Identify which cell holds the provided text, then report its [X, Y] central coordinate. 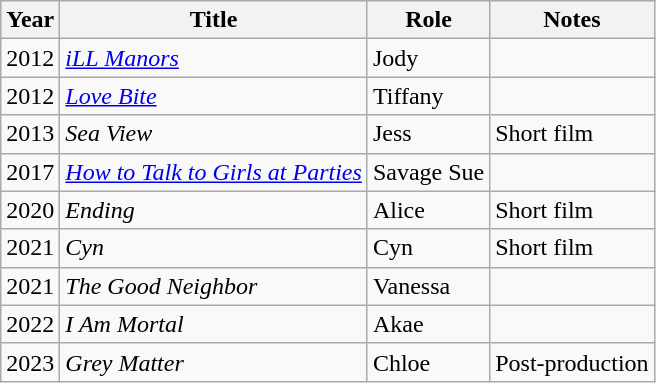
Jody [428, 58]
2022 [30, 324]
Ending [214, 210]
Savage Sue [428, 172]
Jess [428, 134]
Tiffany [428, 96]
2023 [30, 362]
Vanessa [428, 286]
Sea View [214, 134]
iLL Manors [214, 58]
Love Bite [214, 96]
Akae [428, 324]
Title [214, 20]
Chloe [428, 362]
2017 [30, 172]
Alice [428, 210]
The Good Neighbor [214, 286]
I Am Mortal [214, 324]
2013 [30, 134]
Grey Matter [214, 362]
Role [428, 20]
Notes [572, 20]
Post-production [572, 362]
Year [30, 20]
2020 [30, 210]
How to Talk to Girls at Parties [214, 172]
